Capture the cell that displays the provided text and extract its (x, y) central coordinate. 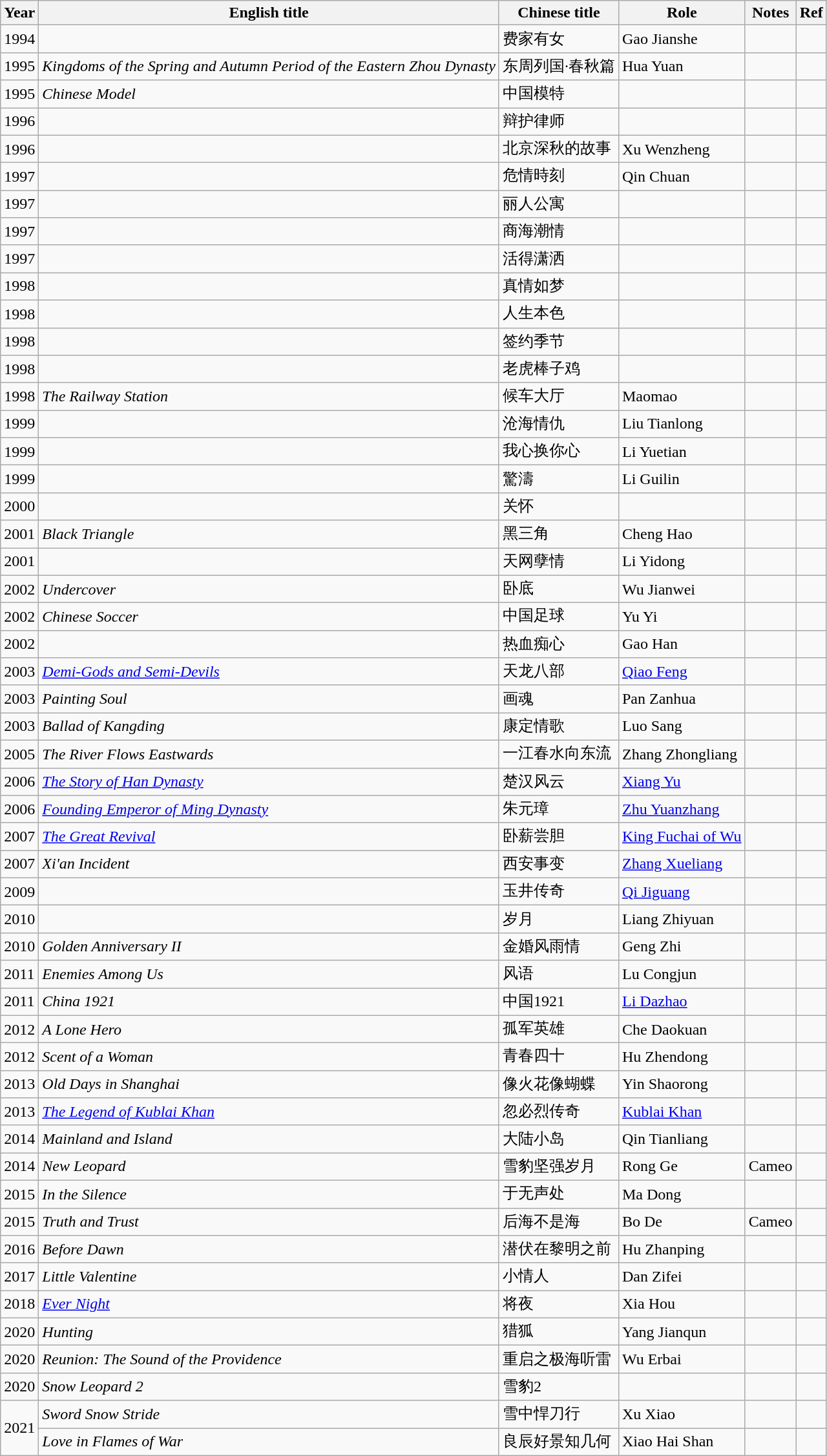
卧薪尝胆 (558, 836)
Qiao Feng (682, 672)
岁月 (558, 919)
Role (682, 13)
2005 (19, 754)
危情時刻 (558, 177)
卧底 (558, 589)
丽人公寓 (558, 204)
热血痴心 (558, 644)
Hu Zhanping (682, 1250)
北京深秋的故事 (558, 149)
Zhu Yuanzhang (682, 809)
重启之极海听雷 (558, 1360)
楚汉风云 (558, 782)
Lu Congjun (682, 975)
The Railway Station (269, 397)
Mainland and Island (269, 1139)
Cheng Hao (682, 534)
猎狐 (558, 1331)
Notes (770, 13)
Hunting (269, 1331)
A Lone Hero (269, 1029)
Kingdoms of the Spring and Autumn Period of the Eastern Zhou Dynasty (269, 66)
Luo Sang (682, 726)
朱元璋 (558, 809)
Year (19, 13)
2017 (19, 1277)
Qin Tianliang (682, 1139)
我心换你心 (558, 451)
天龙八部 (558, 672)
Undercover (269, 589)
康定情歌 (558, 726)
2018 (19, 1304)
Che Daokuan (682, 1029)
沧海情仇 (558, 424)
画魂 (558, 699)
Xia Hou (682, 1304)
Liang Zhiyuan (682, 919)
Xu Xiao (682, 1414)
Xiao Hai Shan (682, 1442)
Chinese title (558, 13)
辩护律师 (558, 121)
Qin Chuan (682, 177)
Xiang Yu (682, 782)
活得潇洒 (558, 258)
像火花像蝴蝶 (558, 1084)
New Leopard (269, 1167)
人生本色 (558, 314)
关怀 (558, 507)
Li Yidong (682, 562)
Xu Wenzheng (682, 149)
Enemies Among Us (269, 975)
Hua Yuan (682, 66)
2021 (19, 1428)
Qi Jiguang (682, 892)
English title (269, 13)
Li Dazhao (682, 1002)
小情人 (558, 1277)
Chinese Model (269, 94)
Reunion: The Sound of the Providence (269, 1360)
雪豹2 (558, 1387)
Gao Han (682, 644)
Wu Jianwei (682, 589)
Scent of a Woman (269, 1057)
2009 (19, 892)
一江春水向东流 (558, 754)
东周列国·春秋篇 (558, 66)
Sword Snow Stride (269, 1414)
Hu Zhendong (682, 1057)
Li Yuetian (682, 451)
King Fuchai of Wu (682, 836)
忽必烈传奇 (558, 1112)
中国1921 (558, 1002)
后海不是海 (558, 1221)
Geng Zhi (682, 946)
Pan Zanhua (682, 699)
The River Flows Eastwards (269, 754)
The Story of Han Dynasty (269, 782)
Little Valentine (269, 1277)
Yin Shaorong (682, 1084)
Chinese Soccer (269, 617)
Wu Erbai (682, 1360)
Ma Dong (682, 1194)
Yu Yi (682, 617)
Rong Ge (682, 1167)
Demi-Gods and Semi-Devils (269, 672)
Xi'an Incident (269, 865)
Ref (811, 13)
The Great Revival (269, 836)
中国足球 (558, 617)
Ballad of Kangding (269, 726)
大陆小岛 (558, 1139)
玉井传奇 (558, 892)
Gao Jianshe (682, 39)
将夜 (558, 1304)
潜伏在黎明之前 (558, 1250)
Liu Tianlong (682, 424)
老虎棒子鸡 (558, 370)
Old Days in Shanghai (269, 1084)
驚濤 (558, 480)
金婚风雨情 (558, 946)
Founding Emperor of Ming Dynasty (269, 809)
Li Guilin (682, 480)
Maomao (682, 397)
雪中悍刀行 (558, 1414)
2000 (19, 507)
西安事变 (558, 865)
候车大厅 (558, 397)
孤军英雄 (558, 1029)
Painting Soul (269, 699)
China 1921 (269, 1002)
In the Silence (269, 1194)
Snow Leopard 2 (269, 1387)
雪豹坚强岁月 (558, 1167)
Truth and Trust (269, 1221)
黑三角 (558, 534)
Zhang Zhongliang (682, 754)
签约季节 (558, 341)
青春四十 (558, 1057)
Dan Zifei (682, 1277)
Ever Night (269, 1304)
Kublai Khan (682, 1112)
Yang Jianqun (682, 1331)
Before Dawn (269, 1250)
2016 (19, 1250)
于无声处 (558, 1194)
Golden Anniversary II (269, 946)
真情如梦 (558, 287)
Love in Flames of War (269, 1442)
风语 (558, 975)
The Legend of Kublai Khan (269, 1112)
Zhang Xueliang (682, 865)
良辰好景知几何 (558, 1442)
Bo De (682, 1221)
商海潮情 (558, 231)
中国模特 (558, 94)
Black Triangle (269, 534)
天网孽情 (558, 562)
1994 (19, 39)
费家有女 (558, 39)
